Provide the [x, y] coordinate of the cell's center where the given text is located.  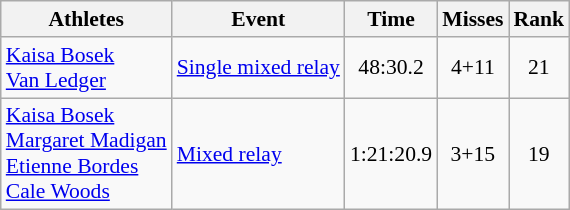
1:21:20.9 [391, 154]
Athletes [86, 19]
Kaisa BosekMargaret MadiganEtienne BordesCale Woods [86, 154]
Kaisa BosekVan Ledger [86, 68]
3+15 [472, 154]
Single mixed relay [258, 68]
Mixed relay [258, 154]
Rank [538, 19]
Event [258, 19]
Time [391, 19]
19 [538, 154]
4+11 [472, 68]
21 [538, 68]
48:30.2 [391, 68]
Misses [472, 19]
